Return (X, Y) of the center of cell containing provided text 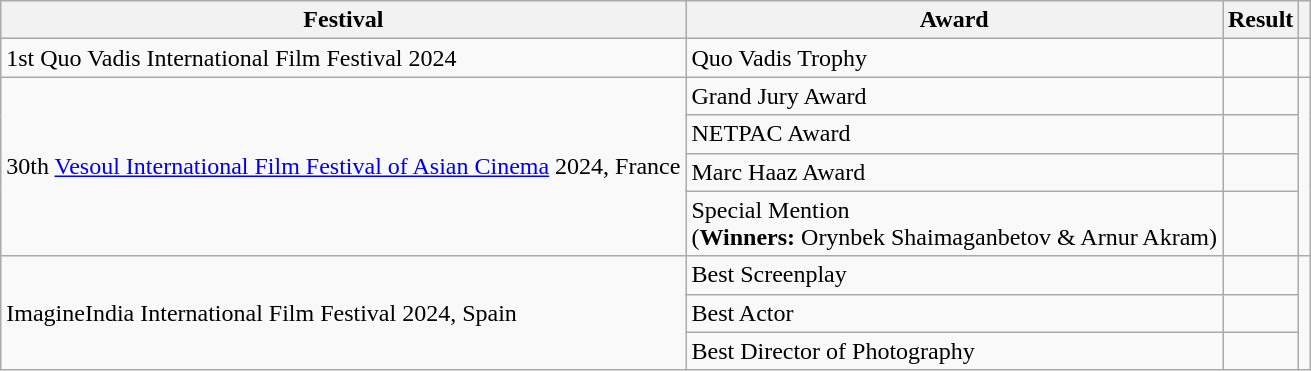
ImagineIndia International Film Festival 2024, Spain (344, 313)
Award (954, 20)
Best Director of Photography (954, 351)
Quo Vadis Trophy (954, 58)
30th Vesoul International Film Festival of Asian Cinema 2024, France (344, 166)
Grand Jury Award (954, 96)
Festival (344, 20)
Result (1260, 20)
Special Mention(Winners: Orynbek Shaimaganbetov & Arnur Akram) (954, 224)
1st Quo Vadis International Film Festival 2024 (344, 58)
Best Actor (954, 313)
NETPAC Award (954, 134)
Marc Haaz Award (954, 172)
Best Screenplay (954, 275)
